Search for the cell housing the specified text and yield its (x, y) center coordinate. 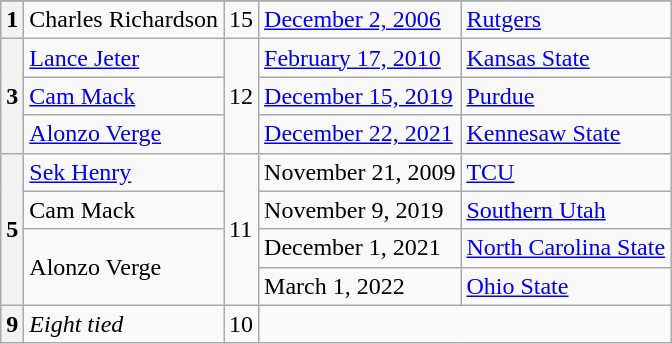
February 17, 2010 (360, 58)
Ohio State (566, 286)
December 15, 2019 (360, 96)
Lance Jeter (124, 58)
March 1, 2022 (360, 286)
December 22, 2021 (360, 134)
Purdue (566, 96)
Sek Henry (124, 172)
Kennesaw State (566, 134)
15 (242, 20)
5 (12, 229)
Charles Richardson (124, 20)
North Carolina State (566, 248)
Kansas State (566, 58)
1 (12, 20)
10 (242, 324)
9 (12, 324)
3 (12, 96)
Rutgers (566, 20)
December 2, 2006 (360, 20)
TCU (566, 172)
11 (242, 229)
November 9, 2019 (360, 210)
Southern Utah (566, 210)
Eight tied (124, 324)
December 1, 2021 (360, 248)
November 21, 2009 (360, 172)
12 (242, 96)
